Provide the [X, Y] coordinate of the cell's center where the given text is located.  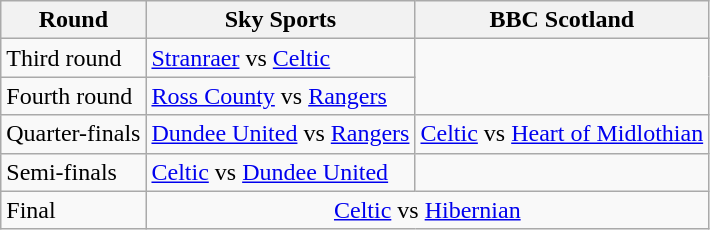
Ross County vs Rangers [280, 96]
Stranraer vs Celtic [280, 58]
Celtic vs Dundee United [280, 172]
Round [74, 20]
Semi-finals [74, 172]
Fourth round [74, 96]
Quarter-finals [74, 134]
Sky Sports [280, 20]
Celtic vs Hibernian [428, 210]
Final [74, 210]
Third round [74, 58]
BBC Scotland [562, 20]
Celtic vs Heart of Midlothian [562, 134]
Dundee United vs Rangers [280, 134]
